Capture the cell that displays the provided text and extract its [x, y] central coordinate. 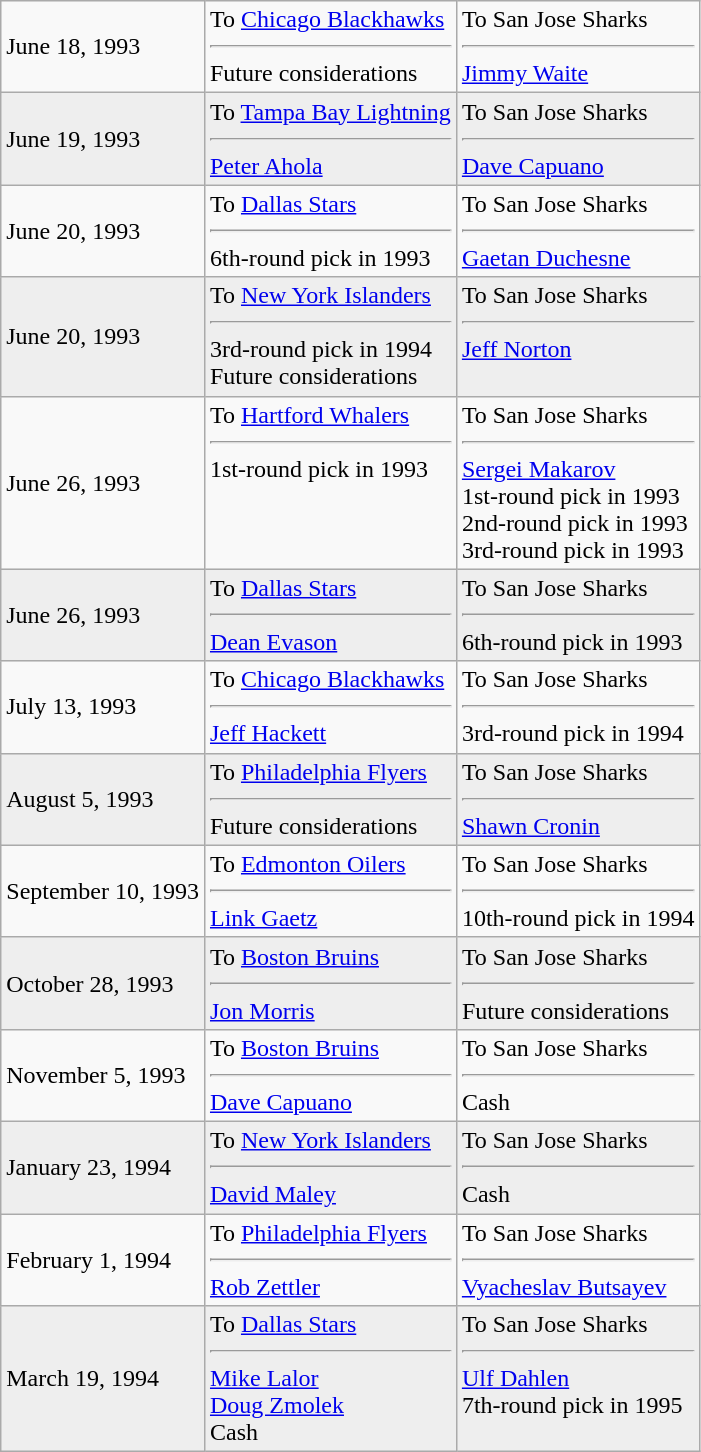
To San Jose Sharks Future considerations [578, 983]
To Dallas Stars 6th-round pick in 1993 [330, 231]
To San Jose Sharks 6th-round pick in 1993 [578, 615]
To Chicago Blackhawks Future considerations [330, 47]
August 5, 1993 [103, 799]
To Boston Bruins Jon Morris [330, 983]
October 28, 1993 [103, 983]
To Dallas Stars Dean Evason [330, 615]
November 5, 1993 [103, 1075]
July 13, 1993 [103, 707]
To Philadelphia Flyers Future considerations [330, 799]
June 19, 1993 [103, 139]
To San Jose Sharks Vyacheslav Butsayev [578, 1260]
February 1, 1994 [103, 1260]
To Tampa Bay Lightning Peter Ahola [330, 139]
March 19, 1994 [103, 1379]
To San Jose Sharks Dave Capuano [578, 139]
To Dallas Stars Mike LalorDoug ZmolekCash [330, 1379]
To Edmonton Oilers Link Gaetz [330, 891]
January 23, 1994 [103, 1167]
To San Jose Sharks Ulf Dahlen7th-round pick in 1995 [578, 1379]
To San Jose Sharks Gaetan Duchesne [578, 231]
To Chicago Blackhawks Jeff Hackett [330, 707]
To San Jose Sharks 3rd-round pick in 1994 [578, 707]
To Boston Bruins Dave Capuano [330, 1075]
To San Jose Sharks 10th-round pick in 1994 [578, 891]
To New York Islanders 3rd-round pick in 1994Future considerations [330, 336]
To San Jose Sharks Sergei Makarov1st-round pick in 19932nd-round pick in 19933rd-round pick in 1993 [578, 482]
To San Jose Sharks Jeff Norton [578, 336]
To San Jose Sharks Shawn Cronin [578, 799]
June 18, 1993 [103, 47]
September 10, 1993 [103, 891]
To New York Islanders David Maley [330, 1167]
To Hartford Whalers 1st-round pick in 1993 [330, 482]
To San Jose Sharks Jimmy Waite [578, 47]
To Philadelphia Flyers Rob Zettler [330, 1260]
